Return [X, Y] of the center of cell containing provided text 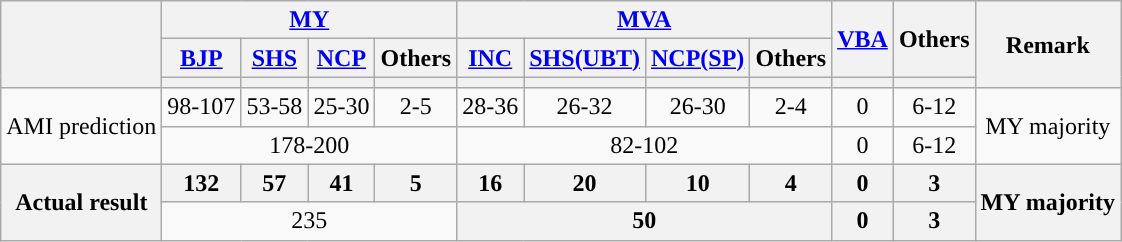
NCP [342, 58]
10 [697, 183]
INC [490, 58]
50 [644, 221]
2-5 [416, 107]
178-200 [310, 145]
53-58 [274, 107]
26-32 [585, 107]
28-36 [490, 107]
98-107 [202, 107]
Remark [1048, 44]
235 [310, 221]
2-4 [791, 107]
BJP [202, 58]
NCP(SP) [697, 58]
20 [585, 183]
16 [490, 183]
25-30 [342, 107]
VBA [863, 39]
5 [416, 183]
82-102 [644, 145]
SHS(UBT) [585, 58]
AMI prediction [82, 126]
41 [342, 183]
MVA [644, 20]
4 [791, 183]
132 [202, 183]
26-30 [697, 107]
Actual result [82, 202]
MY [310, 20]
57 [274, 183]
SHS [274, 58]
